Output the (X, Y) coordinate of the center of the cell containing the given text.  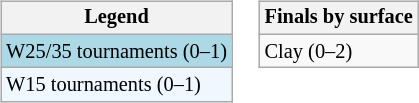
Finals by surface (339, 18)
Clay (0–2) (339, 51)
W15 tournaments (0–1) (116, 85)
Legend (116, 18)
W25/35 tournaments (0–1) (116, 51)
